Return the [x, y] coordinate for the center point of the cell that contains the specified text.  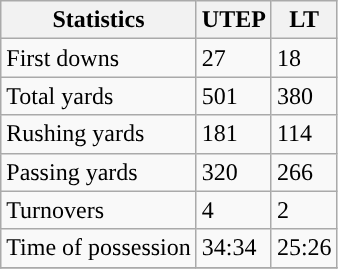
25:26 [304, 248]
Rushing yards [99, 134]
114 [304, 134]
2 [304, 210]
266 [304, 172]
LT [304, 20]
UTEP [234, 20]
320 [234, 172]
27 [234, 58]
34:34 [234, 248]
181 [234, 134]
Turnovers [99, 210]
380 [304, 96]
4 [234, 210]
501 [234, 96]
Time of possession [99, 248]
Passing yards [99, 172]
Total yards [99, 96]
Statistics [99, 20]
First downs [99, 58]
18 [304, 58]
